For the text-containing cell, return its midpoint in (X, Y) coordinate format. 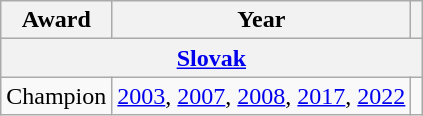
Year (262, 20)
Slovak (212, 58)
Champion (56, 96)
2003, 2007, 2008, 2017, 2022 (262, 96)
Award (56, 20)
